Capture the cell that displays the provided text and extract its [X, Y] central coordinate. 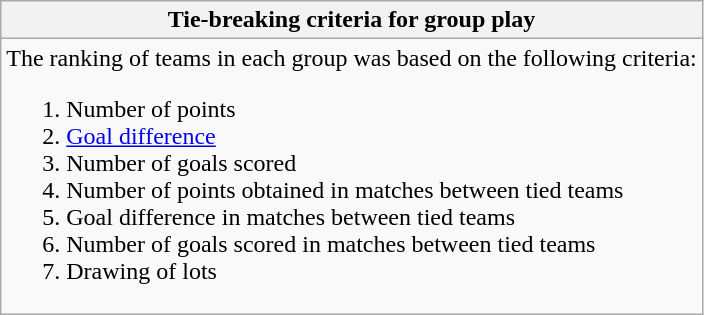
Tie-breaking criteria for group play [352, 20]
